Return (x, y) of the center of cell containing provided text 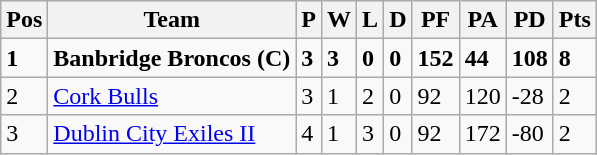
D (398, 20)
PD (530, 20)
Cork Bulls (172, 96)
PA (482, 20)
W (340, 20)
Pts (574, 20)
44 (482, 58)
108 (530, 58)
8 (574, 58)
172 (482, 134)
Dublin City Exiles II (172, 134)
-80 (530, 134)
Team (172, 20)
4 (309, 134)
Pos (24, 20)
PF (436, 20)
120 (482, 96)
Banbridge Broncos (C) (172, 58)
-28 (530, 96)
L (370, 20)
152 (436, 58)
P (309, 20)
